Capture the cell that displays the provided text and extract its [X, Y] central coordinate. 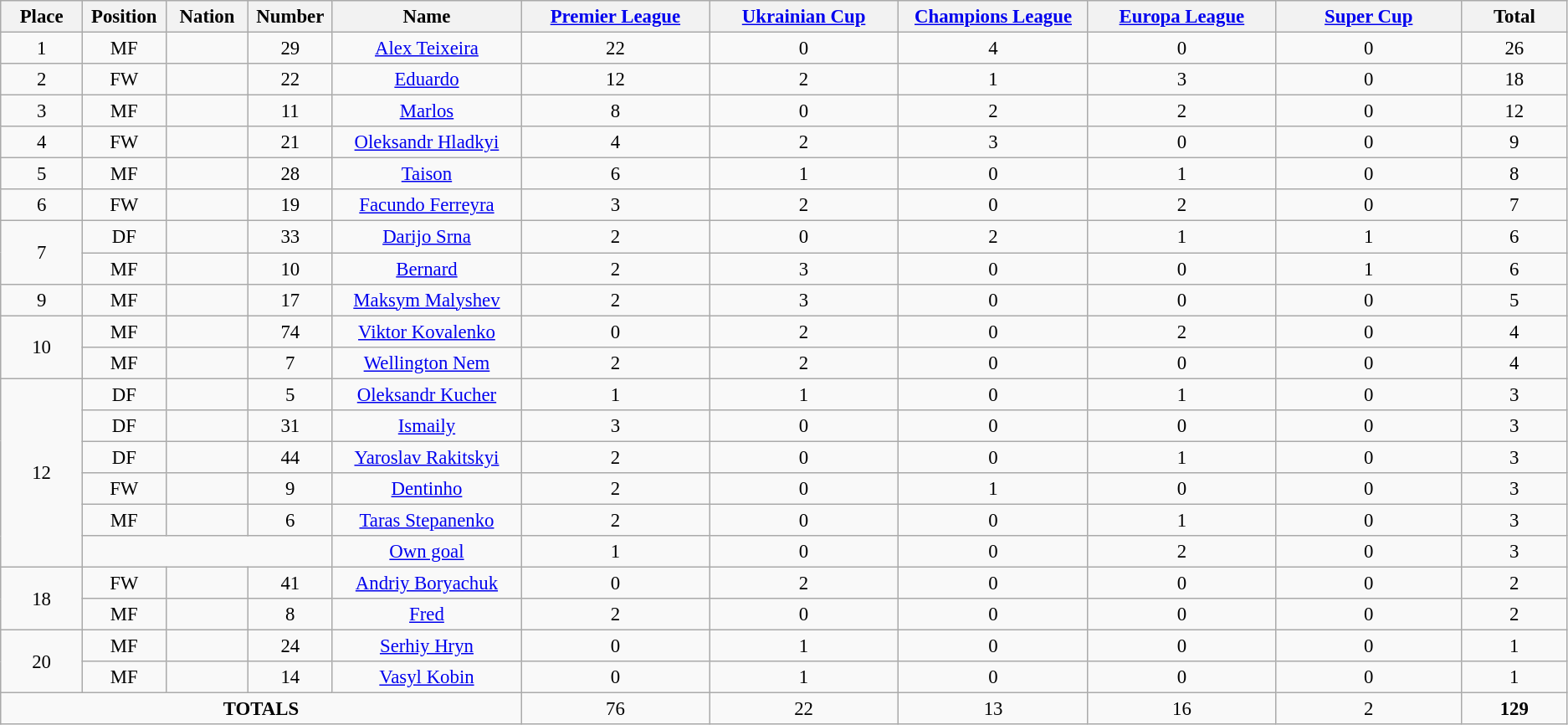
26 [1514, 49]
74 [290, 332]
Europa League [1181, 17]
Champions League [994, 17]
Alex Teixeira [427, 49]
14 [290, 677]
Vasyl Kobin [427, 677]
Super Cup [1369, 17]
28 [290, 174]
Marlos [427, 111]
Taras Stepanenko [427, 520]
11 [290, 111]
Eduardo [427, 80]
24 [290, 646]
Facundo Ferreyra [427, 205]
33 [290, 237]
129 [1514, 709]
Dentinho [427, 489]
Oleksandr Kucher [427, 394]
19 [290, 205]
76 [615, 709]
44 [290, 457]
Ukrainian Cup [804, 17]
Bernard [427, 269]
Nation [208, 17]
17 [290, 300]
Name [427, 17]
Yaroslav Rakitskyi [427, 457]
Viktor Kovalenko [427, 332]
Darijo Srna [427, 237]
Taison [427, 174]
16 [1181, 709]
20 [42, 661]
Maksym Malyshev [427, 300]
Own goal [427, 552]
Wellington Nem [427, 362]
31 [290, 426]
13 [994, 709]
Place [42, 17]
Serhiy Hryn [427, 646]
Fred [427, 614]
Position [124, 17]
Oleksandr Hladkyi [427, 142]
Andriy Boryachuk [427, 584]
Number [290, 17]
29 [290, 49]
Ismaily [427, 426]
41 [290, 584]
Total [1514, 17]
21 [290, 142]
TOTALS [261, 709]
Premier League [615, 17]
